Determine the [x, y] coordinate at the center of the cell enclosing the given text.  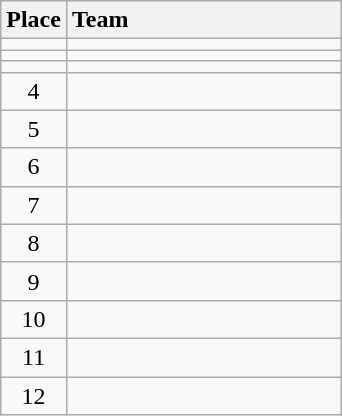
9 [34, 281]
10 [34, 319]
6 [34, 167]
7 [34, 205]
12 [34, 395]
5 [34, 129]
4 [34, 91]
11 [34, 357]
Team [204, 20]
8 [34, 243]
Place [34, 20]
